Find where the given text appears and provide that cell's center as (X, Y) coordinate. 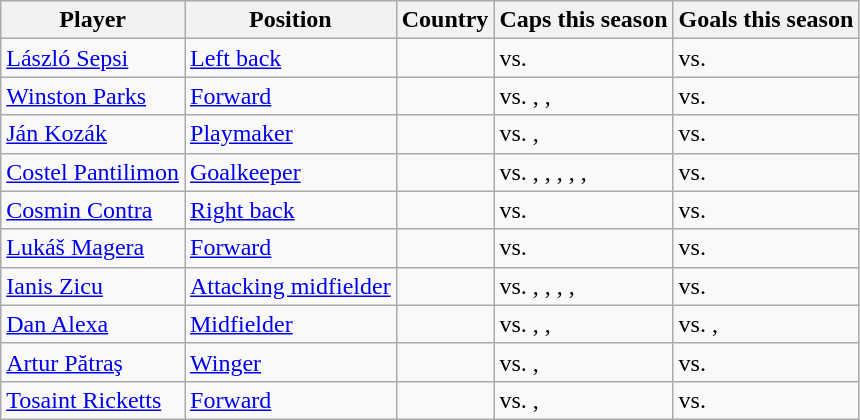
Goalkeeper (290, 172)
Playmaker (290, 134)
vs. , , , , , (584, 172)
Lukáš Magera (93, 248)
Midfielder (290, 324)
Winston Parks (93, 96)
Left back (290, 58)
Costel Pantilimon (93, 172)
László Sepsi (93, 58)
Attacking midfielder (290, 286)
Cosmin Contra (93, 210)
Dan Alexa (93, 324)
Ianis Zicu (93, 286)
vs. , , , , (584, 286)
Position (290, 20)
Tosaint Ricketts (93, 400)
Right back (290, 210)
Winger (290, 362)
Goals this season (766, 20)
Artur Pătraş (93, 362)
Player (93, 20)
Caps this season (584, 20)
Ján Kozák (93, 134)
Country (445, 20)
